Return the (x, y) coordinate for the center point of the cell that contains the specified text.  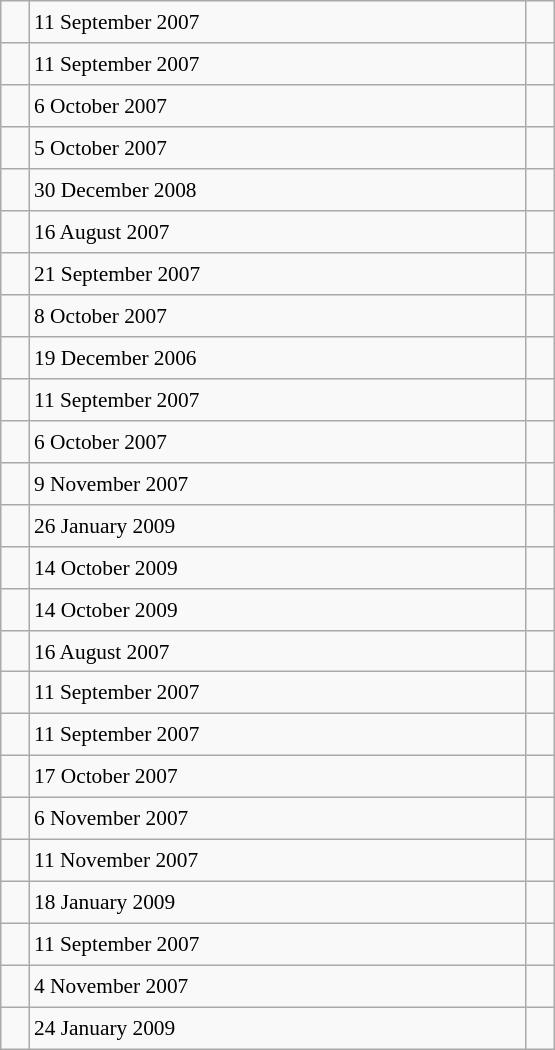
4 November 2007 (278, 986)
18 January 2009 (278, 903)
17 October 2007 (278, 777)
26 January 2009 (278, 525)
9 November 2007 (278, 483)
8 October 2007 (278, 316)
24 January 2009 (278, 1028)
5 October 2007 (278, 148)
19 December 2006 (278, 358)
21 September 2007 (278, 274)
11 November 2007 (278, 861)
30 December 2008 (278, 190)
6 November 2007 (278, 819)
